For the text-containing cell, return its midpoint in (x, y) coordinate format. 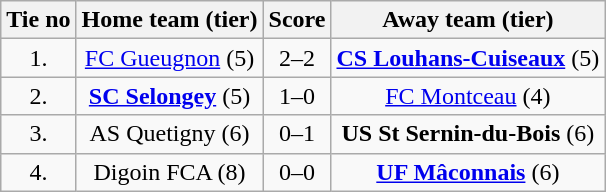
AS Quetigny (6) (170, 134)
FC Gueugnon (5) (170, 58)
3. (38, 134)
FC Montceau (4) (468, 96)
CS Louhans-Cuiseaux (5) (468, 58)
1. (38, 58)
1–0 (297, 96)
Digoin FCA (8) (170, 172)
0–1 (297, 134)
2. (38, 96)
4. (38, 172)
2–2 (297, 58)
Away team (tier) (468, 20)
SC Selongey (5) (170, 96)
Home team (tier) (170, 20)
0–0 (297, 172)
UF Mâconnais (6) (468, 172)
Tie no (38, 20)
Score (297, 20)
US St Sernin-du-Bois (6) (468, 134)
